Scan for the cell matching the given text and deliver its [x, y] coordinate at center. 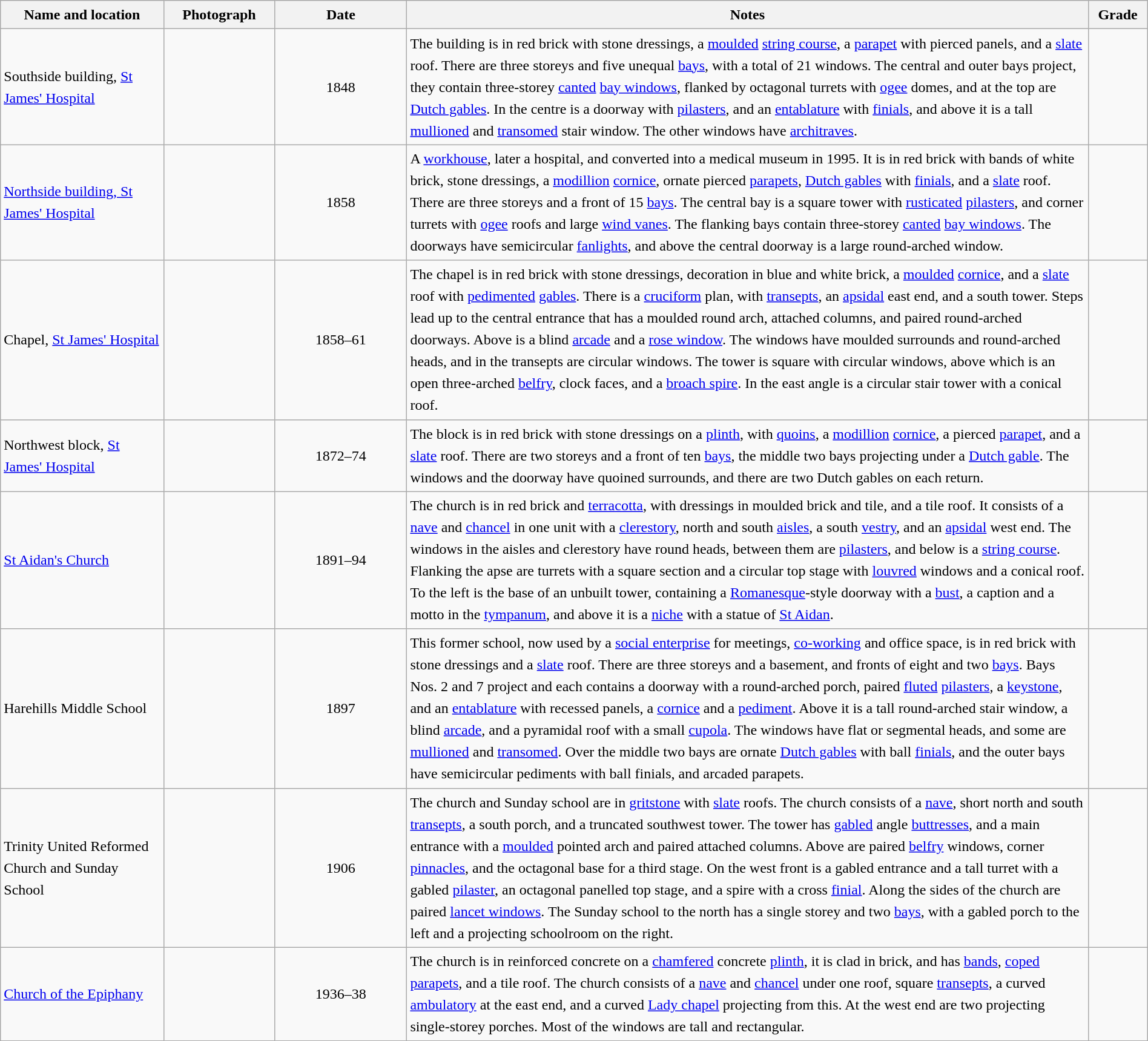
1858 [341, 202]
1936–38 [341, 994]
Grade [1118, 15]
St Aidan's Church [82, 560]
Church of the Epiphany [82, 994]
Harehills Middle School [82, 708]
1906 [341, 868]
1897 [341, 708]
1858–61 [341, 340]
Name and location [82, 15]
Date [341, 15]
1848 [341, 87]
Trinity United Reformed Church and Sunday School [82, 868]
Chapel, St James' Hospital [82, 340]
Northwest block, St James' Hospital [82, 455]
Photograph [219, 15]
1872–74 [341, 455]
Notes [747, 15]
Northside building, St James' Hospital [82, 202]
Southside building, St James' Hospital [82, 87]
1891–94 [341, 560]
